Extract the (X, Y) coordinate from the center of the cell holding the provided text.  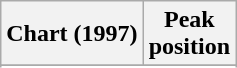
Chart (1997) (72, 34)
Peakposition (189, 34)
